Output the (X, Y) coordinate of the center of the cell containing the given text.  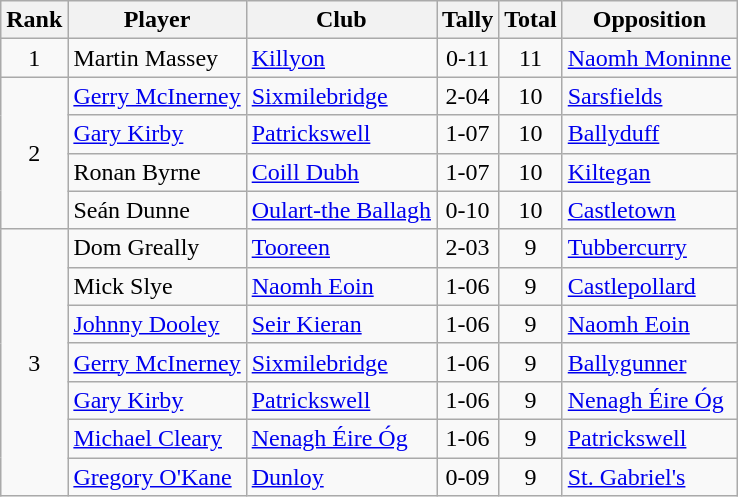
Johnny Dooley (157, 324)
Player (157, 20)
Club (341, 20)
Dom Greally (157, 248)
0-09 (467, 477)
Tooreen (341, 248)
0-10 (467, 210)
Killyon (341, 58)
Kiltegan (649, 172)
Ballyduff (649, 134)
Total (531, 20)
Coill Dubh (341, 172)
Castlepollard (649, 286)
Gregory O'Kane (157, 477)
11 (531, 58)
0-11 (467, 58)
Castletown (649, 210)
Oulart-the Ballagh (341, 210)
1 (34, 58)
Sarsfields (649, 96)
Michael Cleary (157, 438)
2 (34, 153)
Seir Kieran (341, 324)
2-04 (467, 96)
Ronan Byrne (157, 172)
Martin Massey (157, 58)
Tubbercurry (649, 248)
Tally (467, 20)
Opposition (649, 20)
3 (34, 362)
Ballygunner (649, 362)
Seán Dunne (157, 210)
Rank (34, 20)
Dunloy (341, 477)
Mick Slye (157, 286)
2-03 (467, 248)
St. Gabriel's (649, 477)
Naomh Moninne (649, 58)
